Scan for the cell matching the given text and deliver its [x, y] coordinate at center. 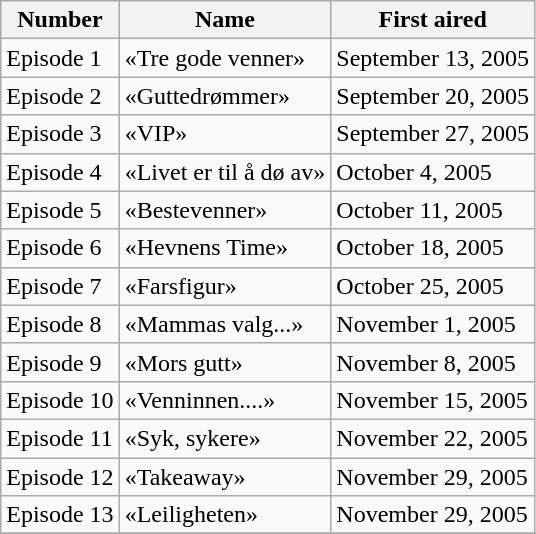
November 15, 2005 [433, 400]
Episode 9 [60, 362]
First aired [433, 20]
«Venninnen....» [225, 400]
Episode 7 [60, 286]
September 13, 2005 [433, 58]
«Mammas valg...» [225, 324]
«Bestevenner» [225, 210]
«Tre gode venner» [225, 58]
Name [225, 20]
Episode 5 [60, 210]
October 25, 2005 [433, 286]
Number [60, 20]
«Takeaway» [225, 477]
«Farsfigur» [225, 286]
October 11, 2005 [433, 210]
«Leiligheten» [225, 515]
November 1, 2005 [433, 324]
Episode 13 [60, 515]
Episode 10 [60, 400]
«Hevnens Time» [225, 248]
Episode 1 [60, 58]
«Syk, sykere» [225, 438]
October 4, 2005 [433, 172]
Episode 6 [60, 248]
Episode 3 [60, 134]
November 22, 2005 [433, 438]
November 8, 2005 [433, 362]
Episode 2 [60, 96]
«Livet er til å dø av» [225, 172]
Episode 4 [60, 172]
September 20, 2005 [433, 96]
«VIP» [225, 134]
«Guttedrømmer» [225, 96]
«Mors gutt» [225, 362]
October 18, 2005 [433, 248]
Episode 12 [60, 477]
September 27, 2005 [433, 134]
Episode 8 [60, 324]
Episode 11 [60, 438]
